Search for the cell housing the specified text and yield its [x, y] center coordinate. 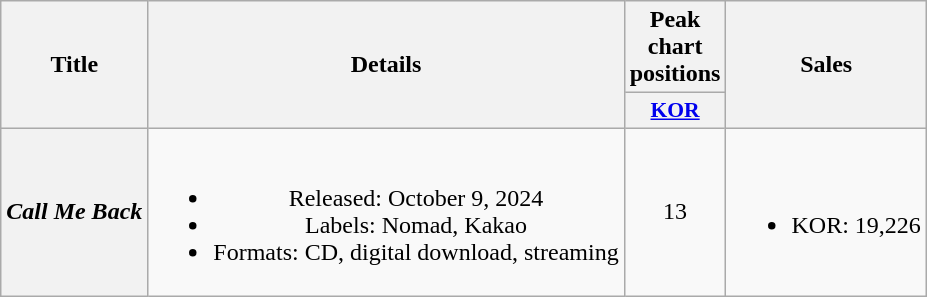
KOR [675, 111]
Title [74, 65]
Peak chart positions [675, 47]
Released: October 9, 2024Labels: Nomad, KakaoFormats: CD, digital download, streaming [386, 212]
Call Me Back [74, 212]
KOR: 19,226 [826, 212]
Details [386, 65]
13 [675, 212]
Sales [826, 65]
